Provide the (X, Y) coordinate of the cell's center where the given text is located.  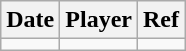
Player (99, 20)
Date (30, 20)
Ref (160, 20)
